Capture the cell that displays the provided text and extract its (X, Y) central coordinate. 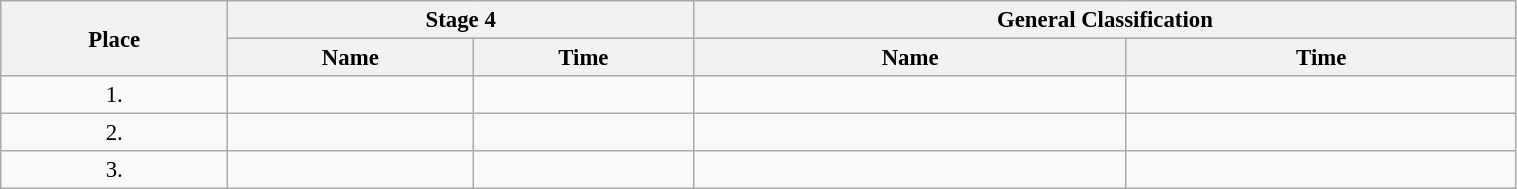
2. (114, 133)
3. (114, 170)
Place (114, 38)
Stage 4 (461, 20)
General Classification (1105, 20)
1. (114, 95)
